Locate the cell with the specified text and output its [X, Y] center coordinate. 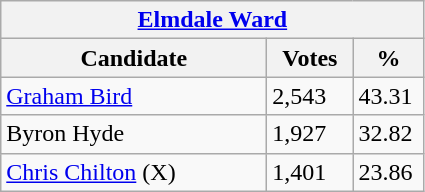
1,401 [310, 172]
23.86 [388, 172]
Chris Chilton (X) [134, 172]
32.82 [388, 134]
% [388, 58]
Byron Hyde [134, 134]
Candidate [134, 58]
2,543 [310, 96]
Votes [310, 58]
43.31 [388, 96]
Elmdale Ward [212, 20]
Graham Bird [134, 96]
1,927 [310, 134]
